Output the (X, Y) coordinate of the center of the cell containing the given text.  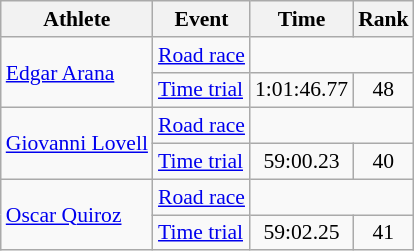
59:02.25 (302, 233)
Edgar Arana (77, 72)
41 (384, 233)
40 (384, 162)
Event (202, 19)
Athlete (77, 19)
Giovanni Lovell (77, 144)
Rank (384, 19)
48 (384, 90)
59:00.23 (302, 162)
1:01:46.77 (302, 90)
Time (302, 19)
Oscar Quiroz (77, 214)
